Detect which cell encompasses the target text, then output its (X, Y) center coordinate. 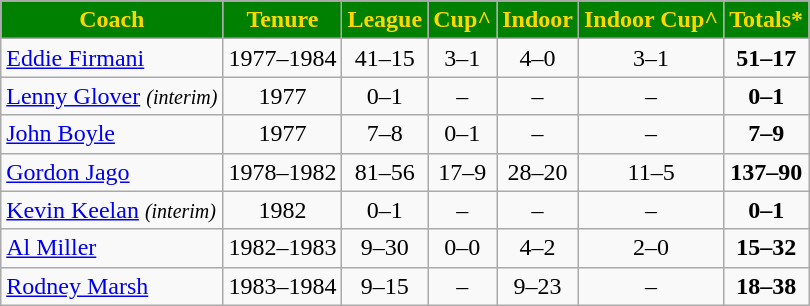
9–30 (385, 248)
Eddie Firmani (112, 58)
4–2 (538, 248)
1982 (282, 210)
League (385, 20)
15–32 (766, 248)
Indoor (538, 20)
Kevin Keelan (interim) (112, 210)
4–0 (538, 58)
41–15 (385, 58)
7–9 (766, 134)
Indoor Cup^ (650, 20)
1982–1983 (282, 248)
Gordon Jago (112, 172)
7–8 (385, 134)
137–90 (766, 172)
Coach (112, 20)
28–20 (538, 172)
9–15 (385, 286)
18–38 (766, 286)
Cup^ (462, 20)
9–23 (538, 286)
81–56 (385, 172)
Tenure (282, 20)
17–9 (462, 172)
0–0 (462, 248)
Rodney Marsh (112, 286)
1977–1984 (282, 58)
1983–1984 (282, 286)
Lenny Glover (interim) (112, 96)
John Boyle (112, 134)
Totals* (766, 20)
2–0 (650, 248)
1978–1982 (282, 172)
Al Miller (112, 248)
11–5 (650, 172)
51–17 (766, 58)
